Output the [x, y] coordinate of the center of the cell containing the given text.  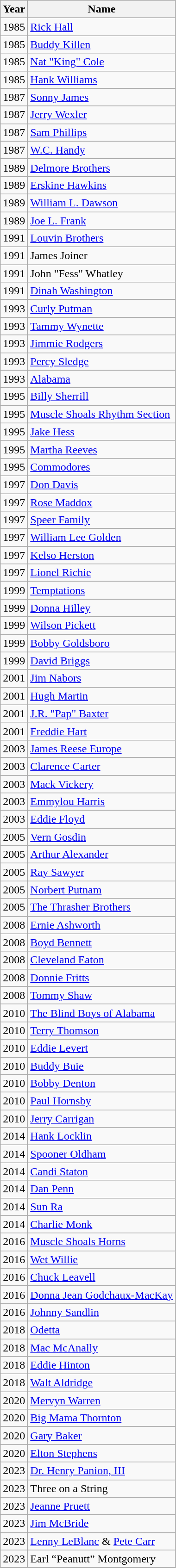
Mac McAnally [102, 1348]
Norbert Putnam [102, 890]
The Thrasher Brothers [102, 907]
Hugh Martin [102, 696]
James Joiner [102, 256]
Rose Maddox [102, 502]
Arthur Alexander [102, 855]
Temptations [102, 590]
Eddie Floyd [102, 819]
Rick Hall [102, 27]
Name [102, 9]
Odetta [102, 1330]
Billy Sherrill [102, 397]
Sun Ra [102, 1207]
Jim McBride [102, 1524]
Gary Baker [102, 1436]
Sonny James [102, 97]
Freddie Hart [102, 731]
Eddie Levert [102, 1048]
Hank Locklin [102, 1136]
Mervyn Warren [102, 1401]
Joe L. Frank [102, 221]
Louvin Brothers [102, 238]
Wet Willie [102, 1259]
Walt Aldridge [102, 1383]
Ray Sawyer [102, 872]
Don Davis [102, 484]
William Lee Golden [102, 538]
Tommy Shaw [102, 995]
James Reese Europe [102, 749]
Big Mama Thornton [102, 1418]
Jerry Carrigan [102, 1119]
W.C. Handy [102, 150]
Spooner Oldham [102, 1154]
Martha Reeves [102, 449]
Bobby Denton [102, 1084]
Charlie Monk [102, 1224]
Wilson Pickett [102, 626]
Muscle Shoals Horns [102, 1242]
Kelso Herston [102, 555]
Dr. Henry Panion, III [102, 1471]
Tammy Wynette [102, 326]
Ernie Ashworth [102, 925]
Commodores [102, 467]
Hank Williams [102, 80]
Paul Hornsby [102, 1101]
Jake Hess [102, 432]
Donnie Fritts [102, 978]
Jimmie Rodgers [102, 344]
Johnny Sandlin [102, 1312]
Eddie Hinton [102, 1365]
Mack Vickery [102, 784]
Curly Putman [102, 309]
Speer Family [102, 520]
Erskine Hawkins [102, 185]
Boyd Bennett [102, 942]
Elton Stephens [102, 1453]
Vern Gosdin [102, 837]
Delmore Brothers [102, 167]
Chuck Leavell [102, 1277]
Jerry Wexler [102, 115]
Clarence Carter [102, 766]
Terry Thomson [102, 1030]
Dan Penn [102, 1189]
Donna Jean Godchaux-MacKay [102, 1295]
Sam Phillips [102, 132]
Candi Staton [102, 1171]
Earl “Peanutt” Montgomery [102, 1559]
Bobby Goldsboro [102, 643]
Three on a String [102, 1488]
John "Fess" Whatley [102, 273]
Alabama [102, 379]
Percy Sledge [102, 361]
Donna Hilley [102, 608]
William L. Dawson [102, 203]
Emmylou Harris [102, 802]
Lenny LeBlanc & Pete Carr [102, 1541]
J.R. "Pap" Baxter [102, 713]
David Briggs [102, 661]
Jeanne Pruett [102, 1506]
Lionel Richie [102, 573]
Dinah Washington [102, 291]
Jim Nabors [102, 678]
Buddy Buie [102, 1066]
Muscle Shoals Rhythm Section [102, 414]
Year [14, 9]
Cleveland Eaton [102, 960]
The Blind Boys of Alabama [102, 1013]
Buddy Killen [102, 44]
Nat "King" Cole [102, 62]
